Search for the cell housing the specified text and yield its (x, y) center coordinate. 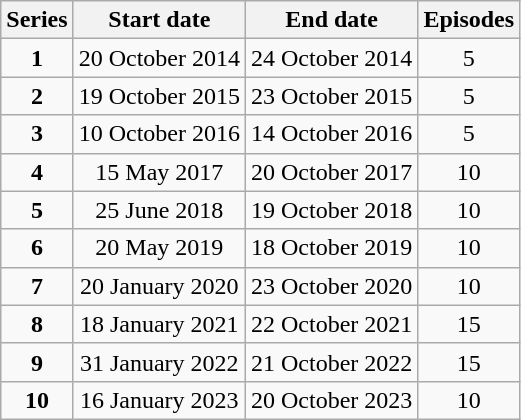
18 October 2019 (331, 248)
20 January 2020 (159, 286)
14 October 2016 (331, 134)
10 October 2016 (159, 134)
9 (37, 362)
1 (37, 58)
Start date (159, 20)
20 October 2017 (331, 172)
23 October 2015 (331, 96)
20 October 2014 (159, 58)
8 (37, 324)
24 October 2014 (331, 58)
25 June 2018 (159, 210)
23 October 2020 (331, 286)
6 (37, 248)
7 (37, 286)
20 May 2019 (159, 248)
18 January 2021 (159, 324)
15 May 2017 (159, 172)
End date (331, 20)
Episodes (469, 20)
19 October 2015 (159, 96)
21 October 2022 (331, 362)
Series (37, 20)
31 January 2022 (159, 362)
19 October 2018 (331, 210)
22 October 2021 (331, 324)
16 January 2023 (159, 400)
2 (37, 96)
3 (37, 134)
20 October 2023 (331, 400)
4 (37, 172)
